Return the [x, y] coordinate for the center point of the cell that contains the specified text.  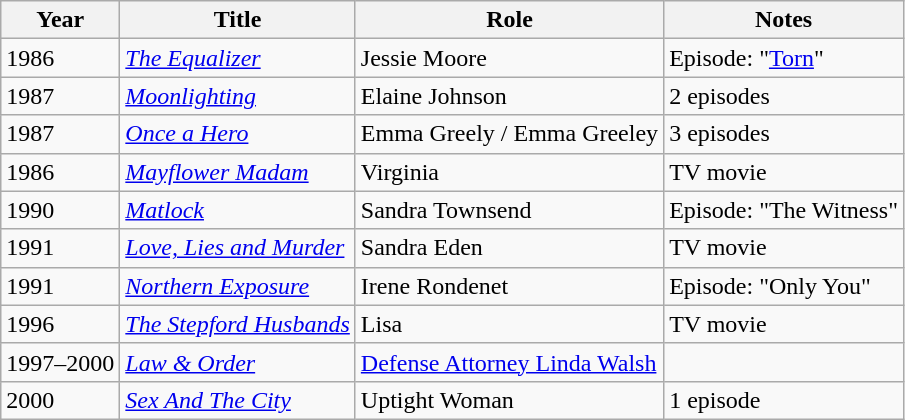
3 episodes [784, 134]
The Equalizer [238, 58]
Defense Attorney Linda Walsh [509, 362]
Year [60, 20]
Episode: "Only You" [784, 286]
The Stepford Husbands [238, 324]
Role [509, 20]
Virginia [509, 172]
Episode: "The Witness" [784, 210]
Notes [784, 20]
Title [238, 20]
Jessie Moore [509, 58]
Law & Order [238, 362]
Emma Greely / Emma Greeley [509, 134]
Elaine Johnson [509, 96]
1990 [60, 210]
Sandra Townsend [509, 210]
Sex And The City [238, 400]
Matlock [238, 210]
Northern Exposure [238, 286]
Uptight Woman [509, 400]
2 episodes [784, 96]
Love, Lies and Murder [238, 248]
1997–2000 [60, 362]
2000 [60, 400]
1 episode [784, 400]
Lisa [509, 324]
Episode: "Torn" [784, 58]
Once a Hero [238, 134]
Mayflower Madam [238, 172]
1996 [60, 324]
Sandra Eden [509, 248]
Irene Rondenet [509, 286]
Moonlighting [238, 96]
